Return (x, y) of the center of cell containing provided text 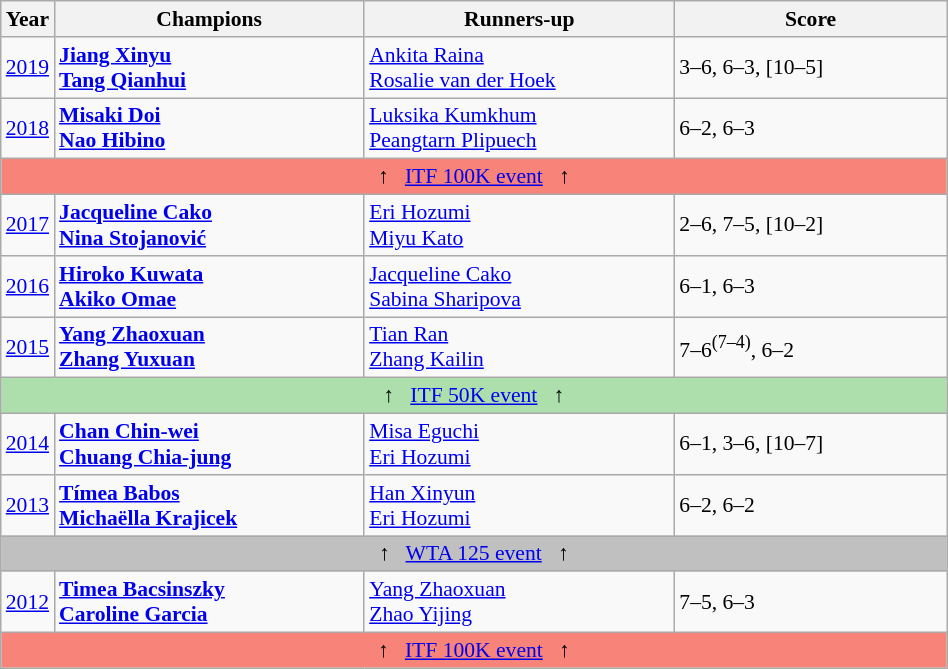
2–6, 7–5, [10–2] (810, 226)
Luksika Kumkhum Peangtarn Plipuech (519, 128)
6–1, 3–6, [10–7] (810, 444)
Jiang Xinyu Tang Qianhui (209, 68)
Han Xinyun Eri Hozumi (519, 506)
7–5, 6–3 (810, 602)
2014 (28, 444)
7–6(7–4), 6–2 (810, 348)
Misa Eguchi Eri Hozumi (519, 444)
3–6, 6–3, [10–5] (810, 68)
Misaki Doi Nao Hibino (209, 128)
Ankita Raina Rosalie van der Hoek (519, 68)
2019 (28, 68)
Timea Bacsinszky Caroline Garcia (209, 602)
6–1, 6–3 (810, 286)
2015 (28, 348)
Jacqueline Cako Sabina Sharipova (519, 286)
Yang Zhaoxuan Zhao Yijing (519, 602)
2016 (28, 286)
6–2, 6–3 (810, 128)
↑ ITF 50K event ↑ (474, 396)
↑ WTA 125 event ↑ (474, 554)
6–2, 6–2 (810, 506)
Hiroko Kuwata Akiko Omae (209, 286)
2012 (28, 602)
Runners-up (519, 19)
Tímea Babos Michaëlla Krajicek (209, 506)
Eri Hozumi Miyu Kato (519, 226)
2017 (28, 226)
Year (28, 19)
Champions (209, 19)
Yang Zhaoxuan Zhang Yuxuan (209, 348)
2018 (28, 128)
Jacqueline Cako Nina Stojanović (209, 226)
Chan Chin-wei Chuang Chia-jung (209, 444)
Score (810, 19)
Tian Ran Zhang Kailin (519, 348)
2013 (28, 506)
